Return [x, y] of the center of cell containing provided text 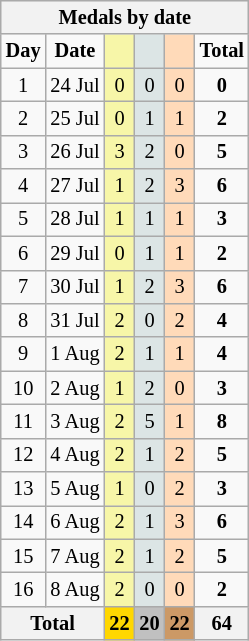
11 [24, 421]
31 Jul [76, 320]
3 Aug [76, 421]
8 Aug [76, 589]
26 Jul [76, 152]
12 [24, 455]
7 Aug [76, 556]
14 [24, 522]
15 [24, 556]
Day [24, 51]
29 Jul [76, 253]
27 Jul [76, 186]
16 [24, 589]
20 [150, 623]
5 Aug [76, 489]
10 [24, 388]
30 Jul [76, 287]
13 [24, 489]
24 Jul [76, 85]
28 Jul [76, 219]
25 Jul [76, 118]
64 [222, 623]
Medals by date [125, 17]
6 Aug [76, 522]
4 Aug [76, 455]
9 [24, 354]
7 [24, 287]
Date [76, 51]
1 Aug [76, 354]
2 Aug [76, 388]
